Extract the (X, Y) coordinate from the center of the cell holding the provided text.  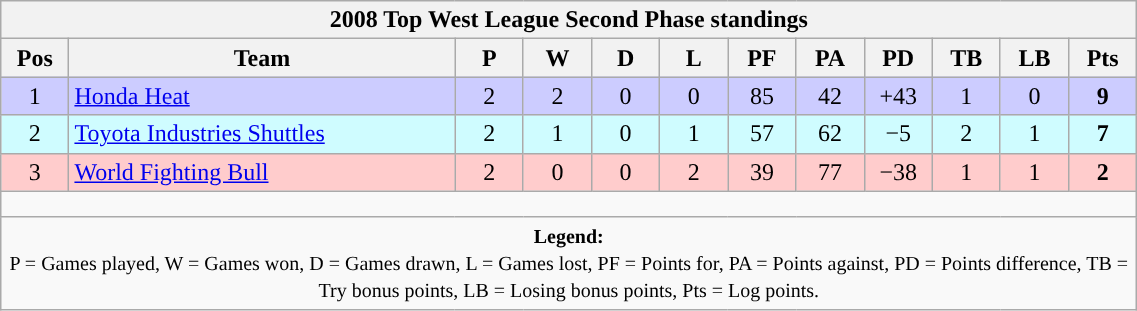
−5 (898, 134)
7 (1103, 134)
62 (830, 134)
World Fighting Bull (262, 172)
85 (762, 96)
Pts (1103, 58)
42 (830, 96)
−38 (898, 172)
D (625, 58)
W (557, 58)
PA (830, 58)
P (489, 58)
57 (762, 134)
Pos (35, 58)
9 (1103, 96)
PD (898, 58)
Honda Heat (262, 96)
PF (762, 58)
L (694, 58)
LB (1034, 58)
Team (262, 58)
Toyota Industries Shuttles (262, 134)
77 (830, 172)
3 (35, 172)
39 (762, 172)
+43 (898, 96)
2008 Top West League Second Phase standings (569, 20)
TB (966, 58)
